Identify which cell holds the provided text, then report its [x, y] central coordinate. 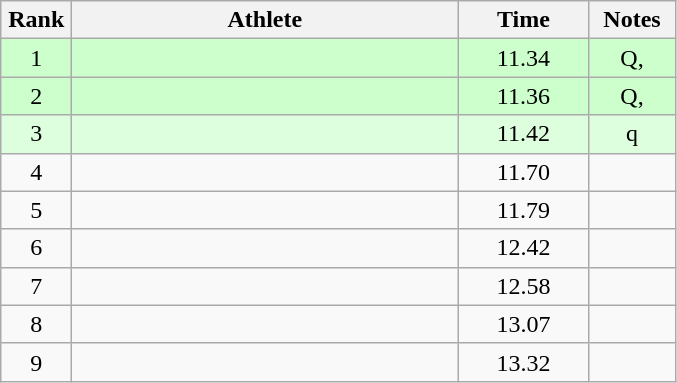
1 [36, 58]
3 [36, 134]
8 [36, 324]
9 [36, 362]
11.70 [524, 172]
Time [524, 20]
6 [36, 248]
Athlete [265, 20]
4 [36, 172]
12.58 [524, 286]
q [632, 134]
11.36 [524, 96]
11.42 [524, 134]
13.07 [524, 324]
Notes [632, 20]
7 [36, 286]
13.32 [524, 362]
2 [36, 96]
11.34 [524, 58]
5 [36, 210]
12.42 [524, 248]
11.79 [524, 210]
Rank [36, 20]
